Extract the (x, y) coordinate from the center of the cell holding the provided text.  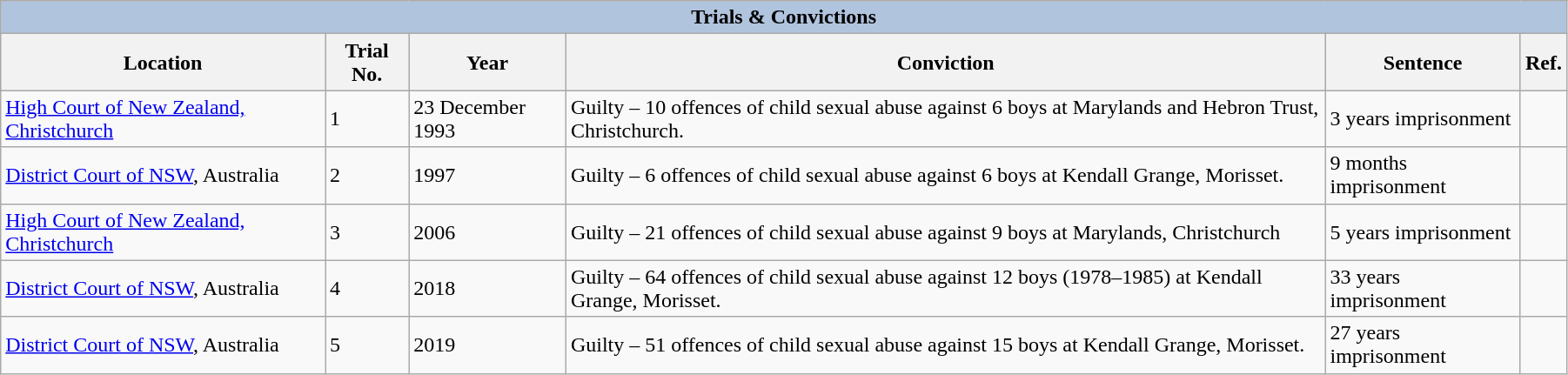
2018 (487, 289)
2019 (487, 345)
Trials & Convictions (784, 17)
5 years imprisonment (1423, 231)
Location (164, 63)
3 (367, 231)
Guilty – 51 offences of child sexual abuse against 15 boys at Kendall Grange, Morisset. (945, 345)
3 years imprisonment (1423, 118)
Year (487, 63)
23 December 1993 (487, 118)
Guilty – 10 offences of child sexual abuse against 6 boys at Marylands and Hebron Trust, Christchurch. (945, 118)
5 (367, 345)
33 years imprisonment (1423, 289)
Ref. (1544, 63)
4 (367, 289)
Guilty – 6 offences of child sexual abuse against 6 boys at Kendall Grange, Morisset. (945, 176)
Trial No. (367, 63)
1 (367, 118)
1997 (487, 176)
Guilty – 21 offences of child sexual abuse against 9 boys at Marylands, Christchurch (945, 231)
2006 (487, 231)
Conviction (945, 63)
27 years imprisonment (1423, 345)
2 (367, 176)
Sentence (1423, 63)
Guilty – 64 offences of child sexual abuse against 12 boys (1978–1985) at Kendall Grange, Morisset. (945, 289)
9 months imprisonment (1423, 176)
